Identify which cell holds the provided text, then report its (x, y) central coordinate. 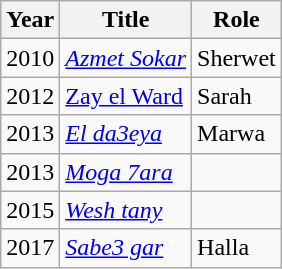
Halla (237, 248)
2012 (30, 96)
Zay el Ward (126, 96)
El da3eya (126, 134)
2010 (30, 58)
Moga 7ara (126, 172)
Sarah (237, 96)
Role (237, 20)
2015 (30, 210)
Azmet Sokar (126, 58)
2017 (30, 248)
Title (126, 20)
Marwa (237, 134)
Wesh tany (126, 210)
Year (30, 20)
Sabe3 gar (126, 248)
Sherwet (237, 58)
